Locate the cell with the specified text and output its [X, Y] center coordinate. 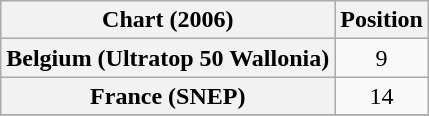
Chart (2006) [168, 20]
14 [382, 96]
Belgium (Ultratop 50 Wallonia) [168, 58]
France (SNEP) [168, 96]
Position [382, 20]
9 [382, 58]
